Output the [X, Y] coordinate of the center of the cell containing the given text.  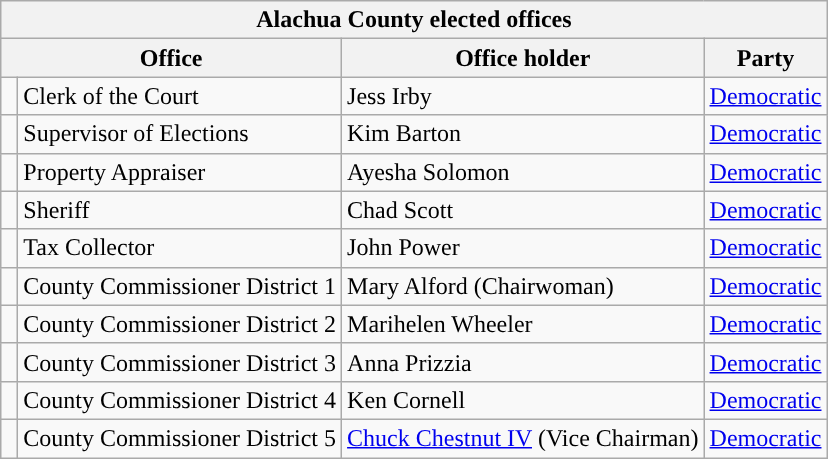
Jess Irby [523, 96]
Tax Collector [180, 248]
County Commissioner District 2 [180, 324]
Sheriff [180, 210]
Ayesha Solomon [523, 172]
Kim Barton [523, 134]
Supervisor of Elections [180, 134]
County Commissioner District 3 [180, 362]
Party [766, 58]
Property Appraiser [180, 172]
County Commissioner District 5 [180, 438]
Clerk of the Court [180, 96]
Alachua County elected offices [414, 20]
Marihelen Wheeler [523, 324]
Chad Scott [523, 210]
Office [172, 58]
County Commissioner District 1 [180, 286]
County Commissioner District 4 [180, 400]
Office holder [523, 58]
Chuck Chestnut IV (Vice Chairman) [523, 438]
John Power [523, 248]
Mary Alford (Chairwoman) [523, 286]
Ken Cornell [523, 400]
Anna Prizzia [523, 362]
